Scan for the cell matching the given text and deliver its (x, y) coordinate at center. 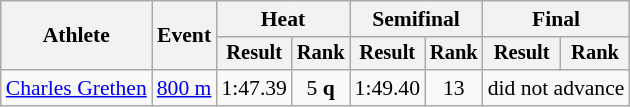
did not advance (556, 88)
1:47.39 (254, 88)
Athlete (76, 36)
Final (556, 19)
Heat (282, 19)
800 m (184, 88)
Charles Grethen (76, 88)
13 (454, 88)
1:49.40 (388, 88)
5 q (321, 88)
Semifinal (416, 19)
Event (184, 36)
